Return the [x, y] coordinate for the center point of the cell that contains the specified text.  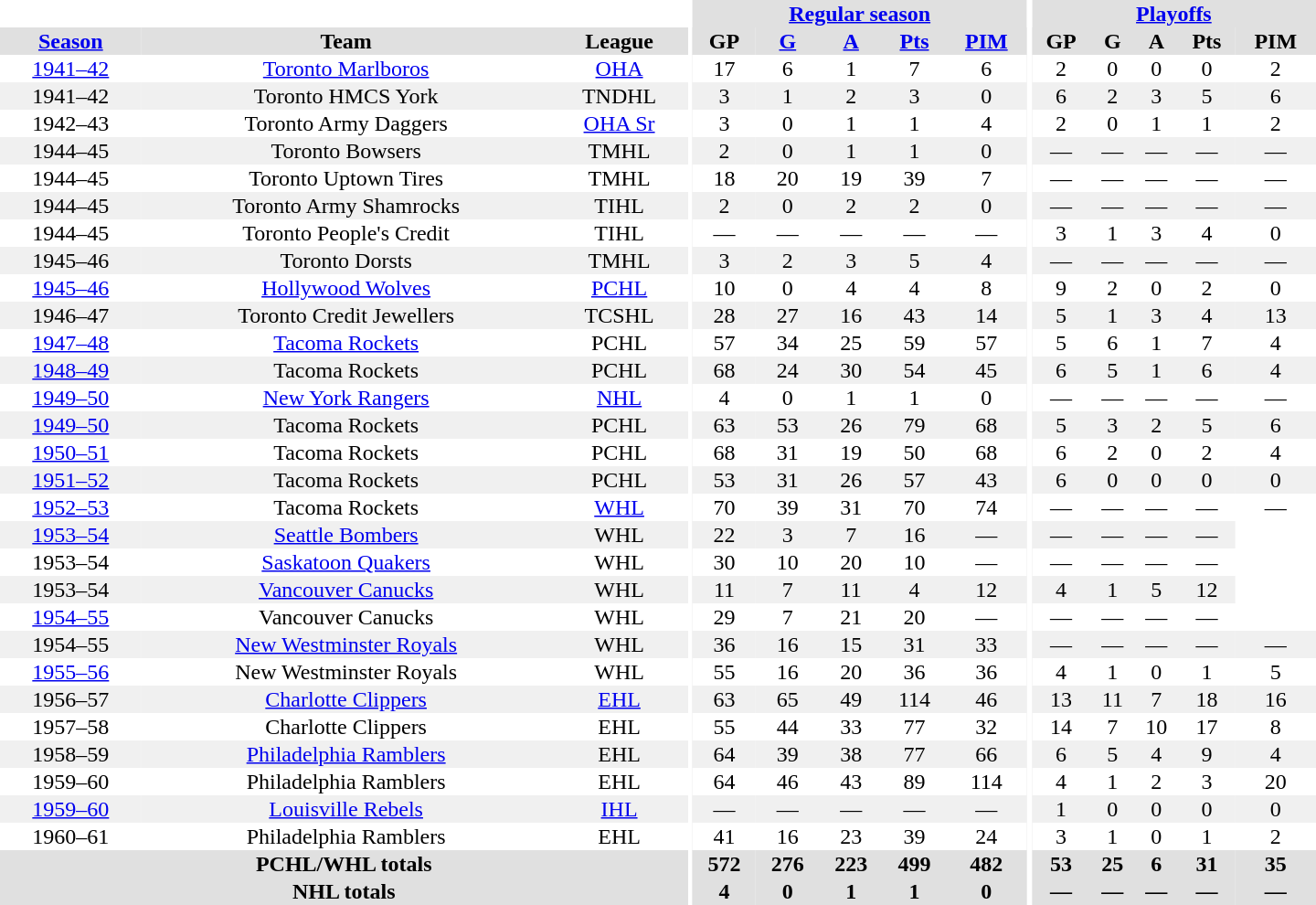
1956–57 [71, 699]
NHL totals [344, 891]
IHL [620, 809]
35 [1276, 864]
NHL [620, 398]
499 [914, 864]
Louisville Rebels [346, 809]
54 [914, 370]
Toronto Army Shamrocks [346, 206]
Toronto Army Daggers [346, 123]
Toronto Uptown Tires [346, 178]
28 [724, 315]
Toronto Credit Jewellers [346, 315]
66 [986, 754]
74 [986, 507]
1960–61 [71, 836]
League [620, 41]
482 [986, 864]
23 [852, 836]
1946–47 [71, 315]
1948–49 [71, 370]
44 [788, 727]
22 [724, 535]
50 [914, 452]
15 [852, 644]
41 [724, 836]
65 [788, 699]
45 [986, 370]
223 [852, 864]
34 [788, 343]
OHA Sr [620, 123]
Toronto Marlboros [346, 69]
1950–51 [71, 452]
Hollywood Wolves [346, 288]
Playoffs [1173, 14]
49 [852, 699]
Toronto Bowsers [346, 151]
89 [914, 782]
59 [914, 343]
276 [788, 864]
1955–56 [71, 672]
Toronto HMCS York [346, 96]
1952–53 [71, 507]
1942–43 [71, 123]
Toronto Dorsts [346, 261]
Season [71, 41]
1957–58 [71, 727]
1951–52 [71, 480]
Toronto People's Credit [346, 233]
572 [724, 864]
OHA [620, 69]
PCHL/WHL totals [344, 864]
38 [852, 754]
32 [986, 727]
Team [346, 41]
Seattle Bombers [346, 535]
TNDHL [620, 96]
New York Rangers [346, 398]
Regular season [860, 14]
79 [914, 425]
TCSHL [620, 315]
29 [724, 617]
1958–59 [71, 754]
27 [788, 315]
21 [852, 617]
Saskatoon Quakers [346, 562]
1947–48 [71, 343]
